Determine the [X, Y] coordinate at the center of the cell enclosing the given text.  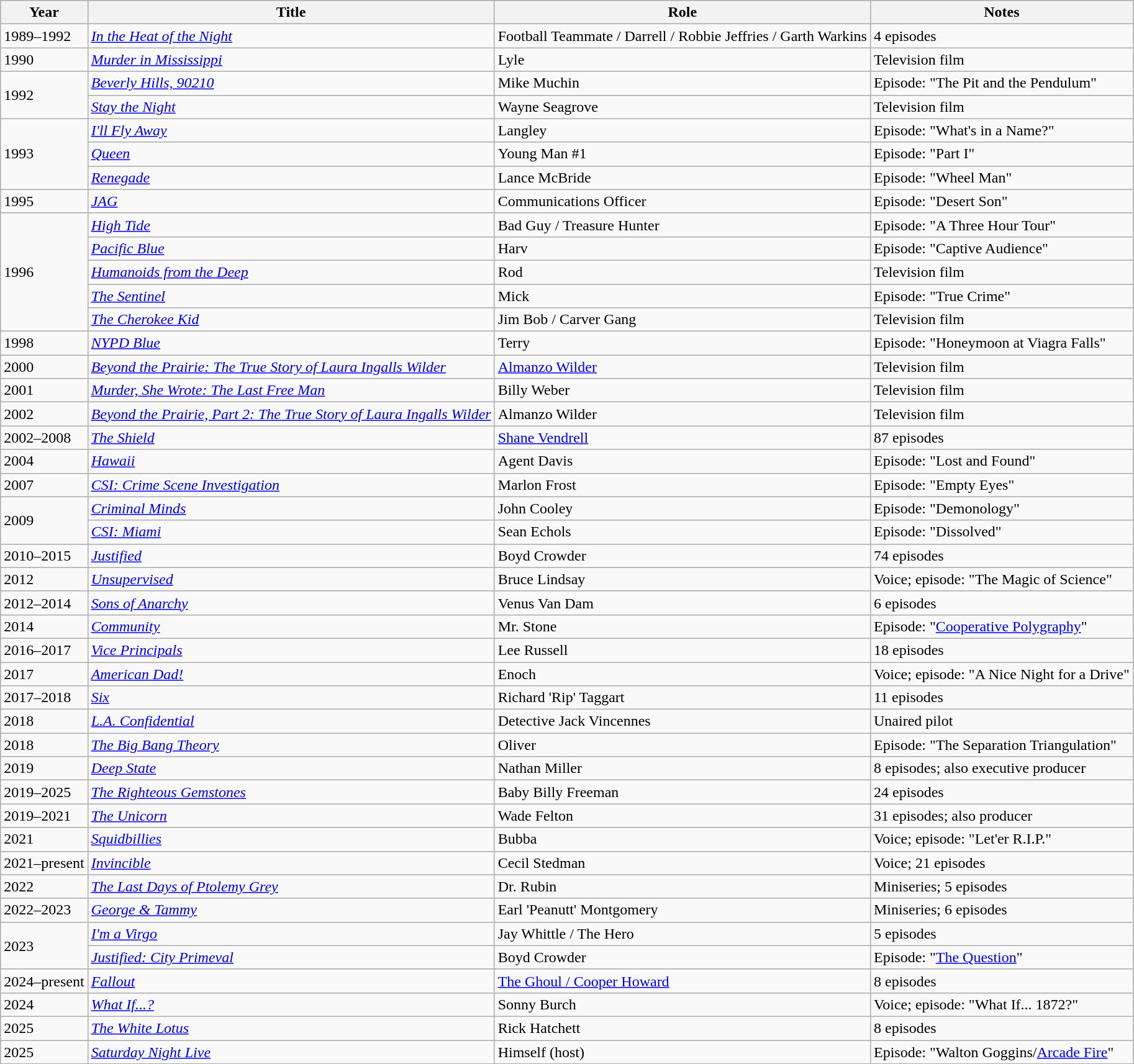
Episode: "Desert Son" [1001, 201]
2002 [44, 414]
Beyond the Prairie: The True Story of Laura Ingalls Wilder [291, 367]
2019–2021 [44, 816]
2021–present [44, 863]
2021 [44, 839]
Detective Jack Vincennes [682, 721]
Humanoids from the Deep [291, 272]
Miniseries; 6 episodes [1001, 910]
Lee Russell [682, 650]
Stay the Night [291, 107]
Role [682, 12]
Episode: "The Question" [1001, 957]
2024–present [44, 981]
Six [291, 698]
Mr. Stone [682, 626]
1993 [44, 154]
Sonny Burch [682, 1004]
2009 [44, 520]
2019 [44, 769]
Murder in Mississippi [291, 60]
18 episodes [1001, 650]
CSI: Crime Scene Investigation [291, 485]
Voice; 21 episodes [1001, 863]
Deep State [291, 769]
Episode: "Captive Audience" [1001, 248]
87 episodes [1001, 438]
Lyle [682, 60]
1992 [44, 95]
Justified [291, 556]
Episode: "Honeymoon at Viagra Falls" [1001, 343]
Miniseries; 5 episodes [1001, 886]
John Cooley [682, 508]
Jim Bob / Carver Gang [682, 320]
Justified: City Primeval [291, 957]
Pacific Blue [291, 248]
Notes [1001, 12]
Unaired pilot [1001, 721]
Invincible [291, 863]
1995 [44, 201]
Bruce Lindsay [682, 579]
Episode: "A Three Hour Tour" [1001, 225]
NYPD Blue [291, 343]
2007 [44, 485]
74 episodes [1001, 556]
2012–2014 [44, 603]
Episode: "True Crime" [1001, 296]
Vice Principals [291, 650]
CSI: Miami [291, 532]
Sons of Anarchy [291, 603]
Voice; episode: "Let'er R.I.P." [1001, 839]
Episode: "The Separation Triangulation" [1001, 745]
31 episodes; also producer [1001, 816]
Title [291, 12]
The Righteous Gemstones [291, 792]
The Unicorn [291, 816]
Squidbillies [291, 839]
Renegade [291, 178]
2024 [44, 1004]
5 episodes [1001, 934]
2022–2023 [44, 910]
Terry [682, 343]
6 episodes [1001, 603]
Episode: "What's in a Name?" [1001, 130]
The Ghoul / Cooper Howard [682, 981]
Young Man #1 [682, 154]
Episode: "Part I" [1001, 154]
I'm a Virgo [291, 934]
2017 [44, 674]
Episode: "Cooperative Polygraphy" [1001, 626]
What If...? [291, 1004]
Himself (host) [682, 1052]
Communications Officer [682, 201]
Episode: "Walton Goggins/Arcade Fire" [1001, 1052]
Sean Echols [682, 532]
Lance McBride [682, 178]
American Dad! [291, 674]
Episode: "Lost and Found" [1001, 461]
Langley [682, 130]
The White Lotus [291, 1028]
Wade Felton [682, 816]
2014 [44, 626]
I'll Fly Away [291, 130]
Agent Davis [682, 461]
Baby Billy Freeman [682, 792]
Bubba [682, 839]
Beverly Hills, 90210 [291, 83]
L.A. Confidential [291, 721]
11 episodes [1001, 698]
JAG [291, 201]
Enoch [682, 674]
Jay Whittle / The Hero [682, 934]
Unsupervised [291, 579]
Voice; episode: "A Nice Night for a Drive" [1001, 674]
Hawaii [291, 461]
Rick Hatchett [682, 1028]
2010–2015 [44, 556]
2017–2018 [44, 698]
Voice; episode: "The Magic of Science" [1001, 579]
Earl 'Peanutt' Montgomery [682, 910]
Marlon Frost [682, 485]
Beyond the Prairie, Part 2: The True Story of Laura Ingalls Wilder [291, 414]
1989–1992 [44, 36]
Queen [291, 154]
High Tide [291, 225]
2004 [44, 461]
The Shield [291, 438]
Richard 'Rip' Taggart [682, 698]
Shane Vendrell [682, 438]
Episode: "Empty Eyes" [1001, 485]
2000 [44, 367]
Oliver [682, 745]
In the Heat of the Night [291, 36]
4 episodes [1001, 36]
1990 [44, 60]
Wayne Seagrove [682, 107]
2012 [44, 579]
Episode: "The Pit and the Pendulum" [1001, 83]
Criminal Minds [291, 508]
8 episodes; also executive producer [1001, 769]
George & Tammy [291, 910]
2002–2008 [44, 438]
Year [44, 12]
Harv [682, 248]
Dr. Rubin [682, 886]
1998 [44, 343]
Voice; episode: "What If... 1872?" [1001, 1004]
The Cherokee Kid [291, 320]
Venus Van Dam [682, 603]
24 episodes [1001, 792]
The Sentinel [291, 296]
2022 [44, 886]
2001 [44, 390]
The Last Days of Ptolemy Grey [291, 886]
2023 [44, 945]
Fallout [291, 981]
Billy Weber [682, 390]
Nathan Miller [682, 769]
Community [291, 626]
Rod [682, 272]
Bad Guy / Treasure Hunter [682, 225]
The Big Bang Theory [291, 745]
Saturday Night Live [291, 1052]
Episode: "Demonology" [1001, 508]
Cecil Stedman [682, 863]
Mike Muchin [682, 83]
Football Teammate / Darrell / Robbie Jeffries / Garth Warkins [682, 36]
2019–2025 [44, 792]
Murder, She Wrote: The Last Free Man [291, 390]
Episode: "Dissolved" [1001, 532]
2016–2017 [44, 650]
Mick [682, 296]
1996 [44, 272]
Episode: "Wheel Man" [1001, 178]
